Identify which cell holds the provided text, then report its (x, y) central coordinate. 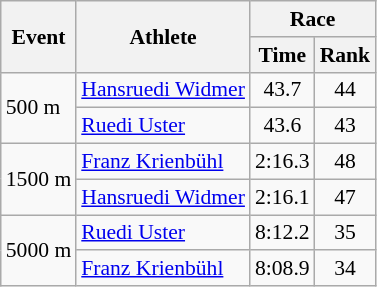
2:16.3 (282, 162)
Time (282, 55)
Event (38, 36)
Race (312, 19)
48 (346, 162)
Rank (346, 55)
43 (346, 126)
5000 m (38, 250)
8:08.9 (282, 269)
47 (346, 197)
43.7 (282, 90)
1500 m (38, 180)
8:12.2 (282, 233)
500 m (38, 108)
2:16.1 (282, 197)
34 (346, 269)
44 (346, 90)
43.6 (282, 126)
Athlete (163, 36)
35 (346, 233)
